Locate the cell with the specified text and output its (x, y) center coordinate. 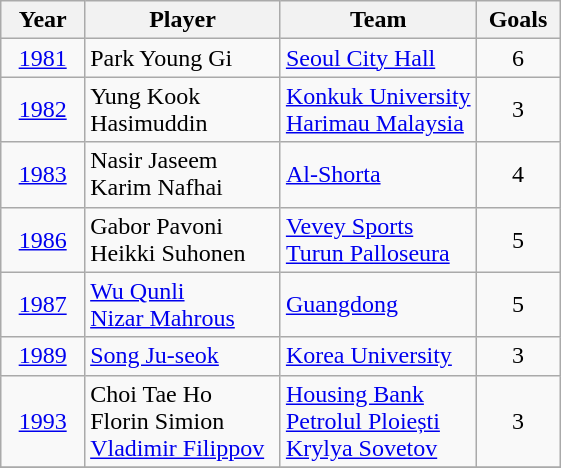
Housing Bank Petrolul Ploiești Krylya Sovetov (378, 421)
Park Young Gi (183, 58)
Guangdong (378, 304)
Nasir Jaseem Karim Nafhai (183, 174)
1993 (43, 421)
1987 (43, 304)
1982 (43, 110)
6 (518, 58)
Konkuk University Harimau Malaysia (378, 110)
1981 (43, 58)
1986 (43, 240)
1983 (43, 174)
Wu Qunli Nizar Mahrous (183, 304)
Choi Tae Ho Florin Simion Vladimir Filippov (183, 421)
1989 (43, 356)
Song Ju-seok (183, 356)
Al-Shorta (378, 174)
Seoul City Hall (378, 58)
Year (43, 20)
Team (378, 20)
Player (183, 20)
Yung Kook Hasimuddin (183, 110)
Korea University (378, 356)
Gabor Pavoni Heikki Suhonen (183, 240)
Vevey Sports Turun Palloseura (378, 240)
Goals (518, 20)
4 (518, 174)
